Return the [X, Y] coordinate for the center point of the cell that contains the specified text.  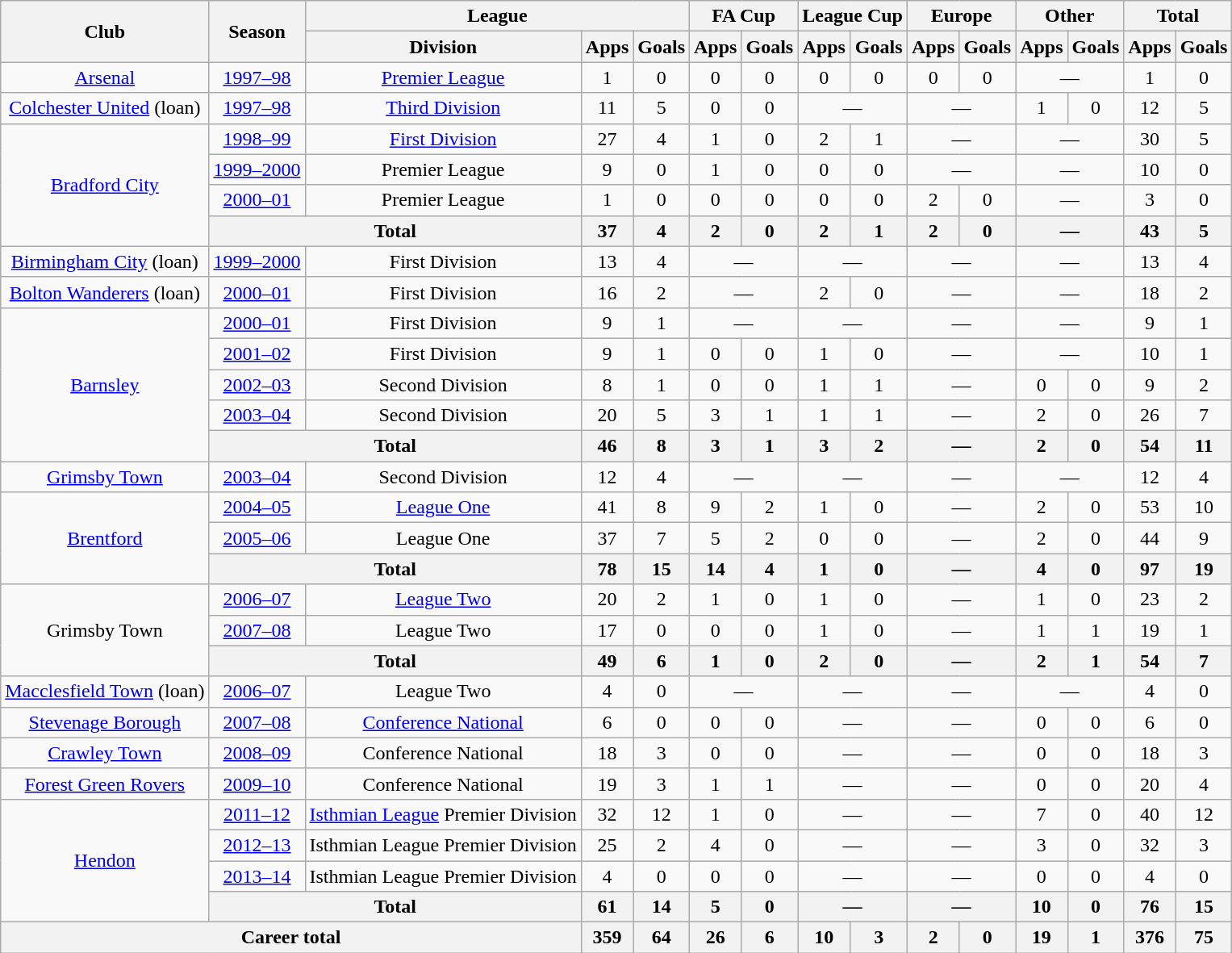
2008–09 [257, 753]
Career total [291, 938]
Division [443, 47]
64 [662, 938]
Stevenage Borough [105, 722]
Barnsley [105, 384]
Colchester United (loan) [105, 108]
Bolton Wanderers (loan) [105, 292]
2004–05 [257, 508]
76 [1150, 907]
Forest Green Rovers [105, 784]
75 [1204, 938]
Crawley Town [105, 753]
97 [1150, 569]
Bradford City [105, 185]
2001–02 [257, 353]
40 [1150, 814]
Europe [961, 16]
Other [1070, 16]
2002–03 [257, 385]
2005–06 [257, 538]
30 [1150, 139]
FA Cup [744, 16]
Season [257, 31]
61 [607, 907]
Arsenal [105, 77]
43 [1150, 231]
17 [607, 630]
23 [1150, 600]
2012–13 [257, 845]
25 [607, 845]
27 [607, 139]
16 [607, 292]
Brentford [105, 538]
53 [1150, 508]
Third Division [443, 108]
Hendon [105, 860]
2013–14 [257, 876]
2009–10 [257, 784]
League Cup [853, 16]
Birmingham City (loan) [105, 261]
41 [607, 508]
78 [607, 569]
46 [607, 446]
Club [105, 31]
2011–12 [257, 814]
49 [607, 661]
1998–99 [257, 139]
44 [1150, 538]
League [497, 16]
376 [1150, 938]
359 [607, 938]
Macclesfield Town (loan) [105, 692]
